Return [X, Y] of the center of cell containing provided text 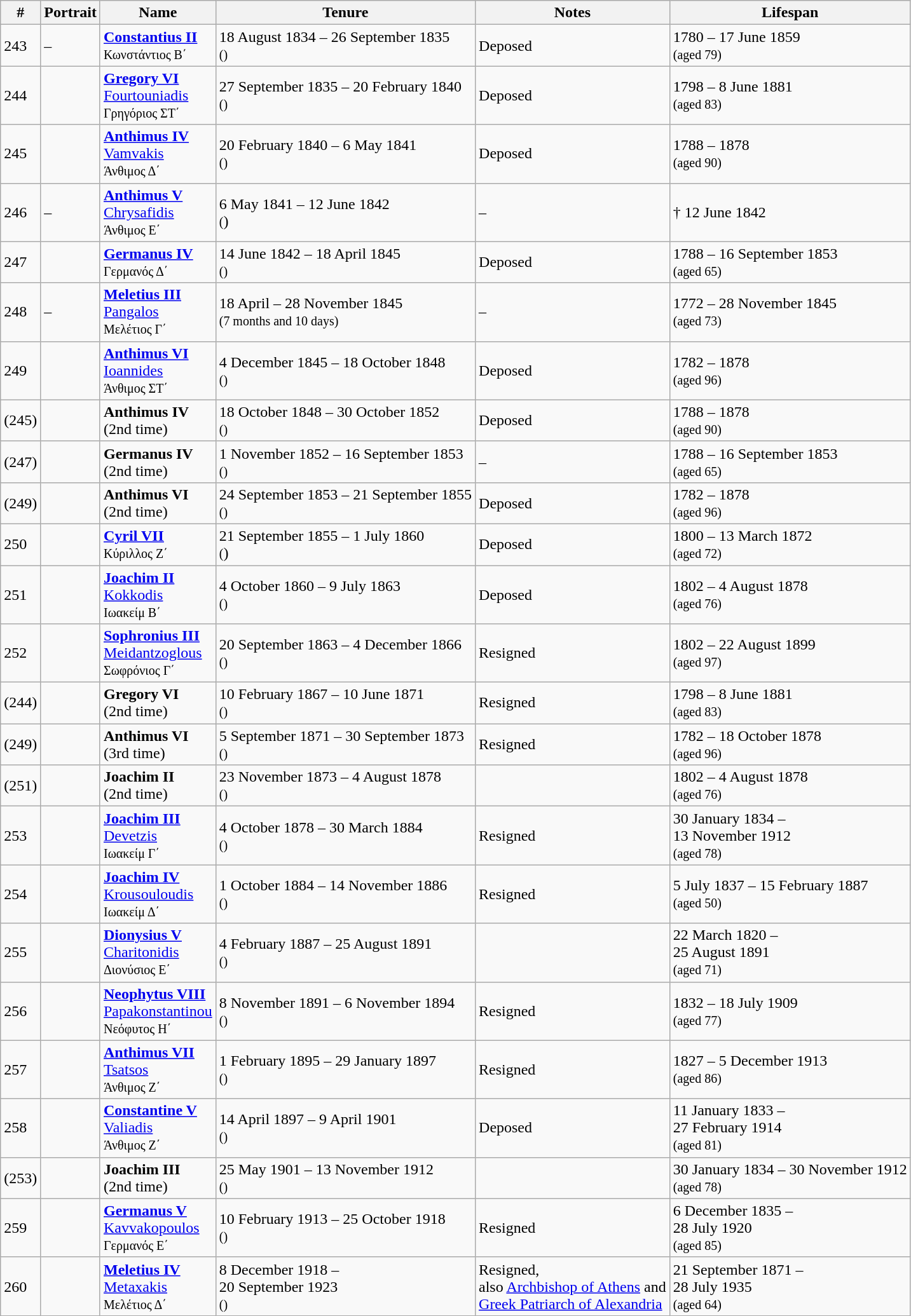
Gregory VIFourtouniadisΓρηγόριος ΣΤ΄ [158, 95]
Dionysius VCharitonidisΔιονύσιος Ε΄ [158, 953]
Lifespan [790, 13]
27 September 1835 – 20 February 1840() [345, 95]
1832 – 18 July 1909(aged 77) [790, 1011]
Resigned,also Archbishop of Athens andGreek Patriarch of Alexandria [573, 1286]
Portrait [71, 13]
† 12 June 1842 [790, 212]
8 December 1918 –20 September 1923() [345, 1286]
1780 – 17 June 1859(aged 79) [790, 46]
Germanus IVΓερμανός Δ΄ [158, 262]
4 December 1845 – 18 October 1848() [345, 370]
249 [20, 370]
254 [20, 894]
243 [20, 46]
Anthimus VI(3rd time) [158, 745]
Germanus VKavvakopoulosΓερμανός Ε΄ [158, 1228]
23 November 1873 – 4 August 1878() [345, 785]
22 March 1820 –25 August 1891(aged 71) [790, 953]
Germanus IV(2nd time) [158, 461]
# [20, 13]
Joachim III(2nd time) [158, 1178]
25 May 1901 – 13 November 1912() [345, 1178]
18 August 1834 – 26 September 1835() [345, 46]
Anthimus VIIoannidesΆνθιμος ΣΤ΄ [158, 370]
260 [20, 1286]
14 June 1842 – 18 April 1845() [345, 262]
(251) [20, 785]
256 [20, 1011]
Constantius IIΚωνστάντιος Β΄ [158, 46]
1 November 1852 – 16 September 1853() [345, 461]
30 January 1834 – 30 November 1912(aged 78) [790, 1178]
(253) [20, 1178]
1 October 1884 – 14 November 1886() [345, 894]
21 September 1871 –28 July 1935(aged 64) [790, 1286]
Meletius IVMetaxakisΜελέτιος Δ΄ [158, 1286]
Anthimus VChrysafidisΆνθιμος Ε΄ [158, 212]
24 September 1853 – 21 September 1855() [345, 503]
(244) [20, 703]
30 January 1834 –13 November 1912(aged 78) [790, 836]
Joachim IIKokkodisΙωακείμ Β΄ [158, 595]
1 February 1895 – 29 January 1897() [345, 1069]
20 September 1863 – 4 December 1866() [345, 653]
Joachim IIIDevetzisΙωακείμ Γ΄ [158, 836]
10 February 1913 – 25 October 1918() [345, 1228]
Tenure [345, 13]
Anthimus IVVamvakisΆνθιμος Δ΄ [158, 154]
Neophytus VIIIPapakonstantinouΝεόφυτος Η΄ [158, 1011]
18 April – 28 November 1845(7 months and 10 days) [345, 312]
5 July 1837 – 15 February 1887(aged 50) [790, 894]
4 February 1887 – 25 August 1891() [345, 953]
247 [20, 262]
1772 – 28 November 1845(aged 73) [790, 312]
Constantine VValiadisΆνθιμος Ζ΄ [158, 1128]
251 [20, 595]
1782 – 18 October 1878(aged 96) [790, 745]
Sophronius IIIMeidantzoglousΣωφρόνιος Γ΄ [158, 653]
245 [20, 154]
253 [20, 836]
252 [20, 653]
Joachim II(2nd time) [158, 785]
10 February 1867 – 10 June 1871() [345, 703]
244 [20, 95]
Anthimus VI(2nd time) [158, 503]
248 [20, 312]
(247) [20, 461]
Notes [573, 13]
8 November 1891 – 6 November 1894() [345, 1011]
Anthimus IV(2nd time) [158, 421]
1827 – 5 December 1913(aged 86) [790, 1069]
14 April 1897 – 9 April 1901() [345, 1128]
258 [20, 1128]
Gregory VI(2nd time) [158, 703]
Name [158, 13]
246 [20, 212]
257 [20, 1069]
6 May 1841 – 12 June 1842() [345, 212]
4 October 1878 – 30 March 1884() [345, 836]
11 January 1833 –27 February 1914(aged 81) [790, 1128]
Meletius IIIPangalosΜελέτιος Γ΄ [158, 312]
18 October 1848 – 30 October 1852() [345, 421]
4 October 1860 – 9 July 1863() [345, 595]
Joachim IVKrousouloudisΙωακείμ Δ΄ [158, 894]
6 December 1835 –28 July 1920(aged 85) [790, 1228]
Anthimus VIITsatsosΆνθιμος Ζ΄ [158, 1069]
(245) [20, 421]
Cyril VIIΚύριλλος Ζ΄ [158, 544]
259 [20, 1228]
1802 – 22 August 1899(aged 97) [790, 653]
5 September 1871 – 30 September 1873() [345, 745]
255 [20, 953]
20 February 1840 – 6 May 1841() [345, 154]
250 [20, 544]
21 September 1855 – 1 July 1860() [345, 544]
1800 – 13 March 1872(aged 72) [790, 544]
